Find where the given text appears and provide that cell's center as [X, Y] coordinate. 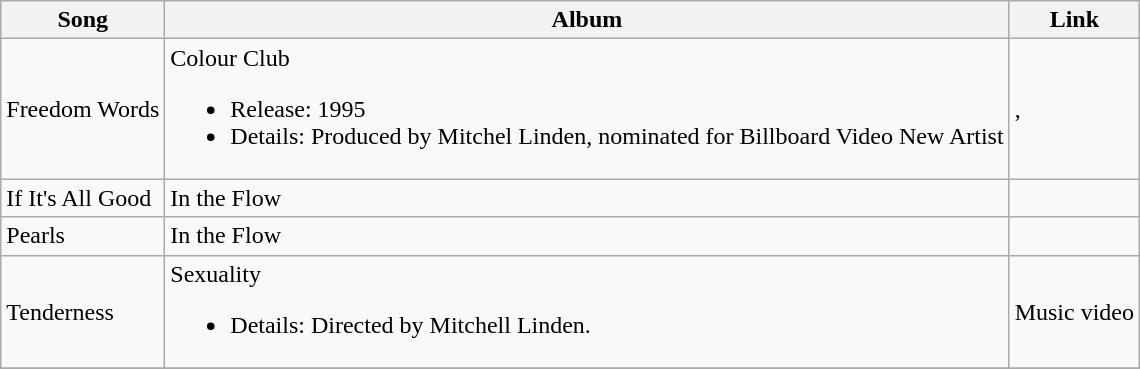
Colour ClubRelease: 1995Details: Produced by Mitchel Linden, nominated for Billboard Video New Artist [587, 109]
Music video [1074, 312]
Pearls [83, 236]
Freedom Words [83, 109]
, [1074, 109]
Tenderness [83, 312]
Link [1074, 20]
If It's All Good [83, 198]
Song [83, 20]
SexualityDetails: Directed by Mitchell Linden. [587, 312]
Album [587, 20]
